Extract the (X, Y) coordinate from the center of the cell holding the provided text.  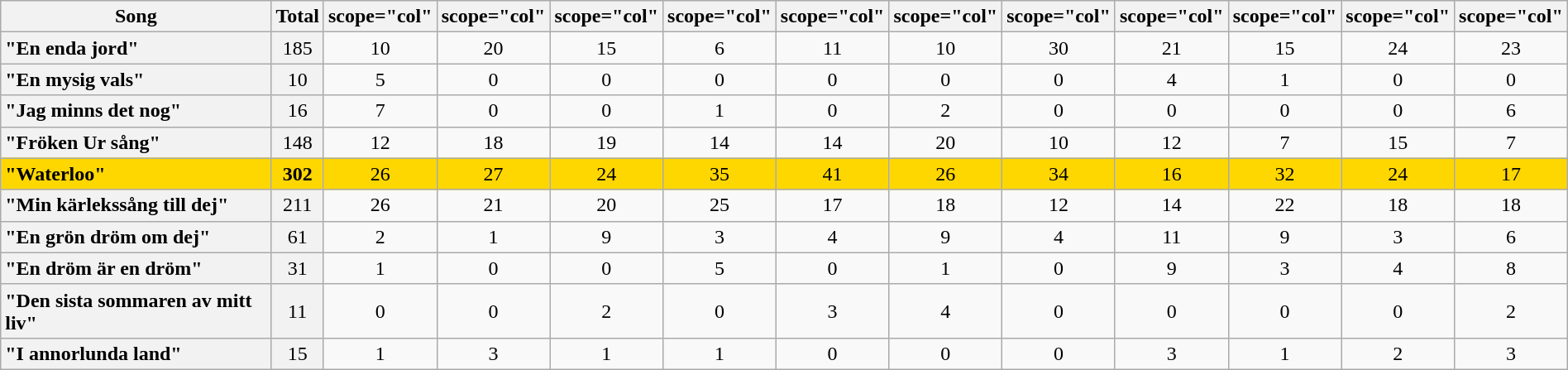
Song (136, 17)
22 (1285, 205)
Total (298, 17)
27 (493, 174)
41 (832, 174)
148 (298, 142)
"Jag minns det nog" (136, 111)
"En dröm är en dröm" (136, 268)
19 (607, 142)
"En mysig vals" (136, 79)
"Waterloo" (136, 174)
"En enda jord" (136, 48)
30 (1059, 48)
61 (298, 237)
211 (298, 205)
"I annorlunda land" (136, 353)
35 (719, 174)
"Min kärlekssång till dej" (136, 205)
23 (1512, 48)
"Den sista sommaren av mitt liv" (136, 311)
"En grön dröm om dej" (136, 237)
302 (298, 174)
25 (719, 205)
34 (1059, 174)
185 (298, 48)
8 (1512, 268)
"Fröken Ur sång" (136, 142)
32 (1285, 174)
31 (298, 268)
